Provide the (x, y) coordinate of the cell's center where the given text is located.  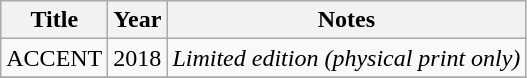
Notes (346, 20)
Year (138, 20)
2018 (138, 58)
Title (54, 20)
ACCENT (54, 58)
Limited edition (physical print only) (346, 58)
